Extract the [x, y] coordinate from the center of the cell holding the provided text.  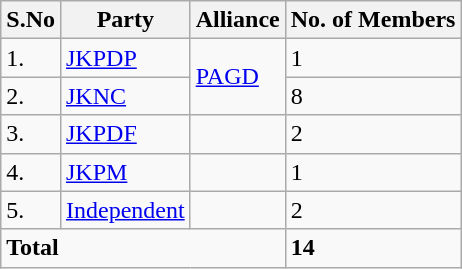
3. [31, 134]
PAGD [238, 77]
4. [31, 172]
8 [373, 96]
Party [125, 20]
Alliance [238, 20]
1. [31, 58]
5. [31, 210]
S.No [31, 20]
JKNC [125, 96]
JKPDP [125, 58]
JKPDF [125, 134]
2. [31, 96]
No. of Members [373, 20]
14 [373, 248]
Independent [125, 210]
JKPM [125, 172]
Total [143, 248]
